Pinpoint the cell where the given text exists, returning its [x, y] midpoint coordinate. 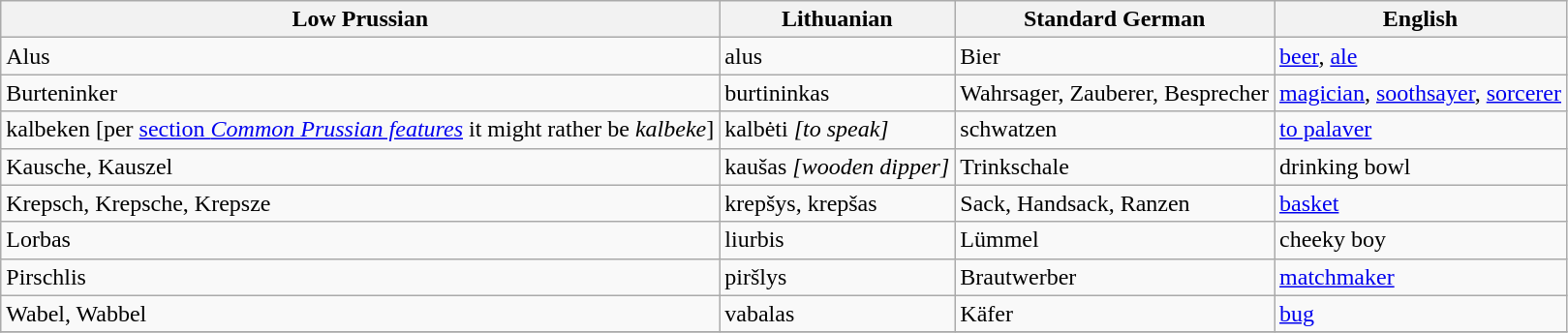
alus [837, 56]
Lümmel [1115, 240]
krepšys, krepšas [837, 203]
schwatzen [1115, 130]
Alus [360, 56]
Krepsch, Krepsche, Krepsze [360, 203]
Standard German [1115, 19]
kaušas [wooden dipper] [837, 166]
to palaver [1421, 130]
basket [1421, 203]
kalbeken [per section Common Prussian features it might rather be kalbeke] [360, 130]
Low Prussian [360, 19]
Lorbas [360, 240]
matchmaker [1421, 277]
liurbis [837, 240]
burtininkas [837, 93]
Sack, Handsack, Ranzen [1115, 203]
vabalas [837, 314]
cheeky boy [1421, 240]
Burteninker [360, 93]
Wahrsager, Zauberer, Besprecher [1115, 93]
piršlys [837, 277]
Pirschlis [360, 277]
magician, soothsayer, sorcerer [1421, 93]
Bier [1115, 56]
kalbėti [to speak] [837, 130]
Wabel, Wabbel [360, 314]
Lithuanian [837, 19]
Trinkschale [1115, 166]
Käfer [1115, 314]
bug [1421, 314]
English [1421, 19]
drinking bowl [1421, 166]
Brautwerber [1115, 277]
Kausche, Kauszel [360, 166]
beer, ale [1421, 56]
